Pinpoint the cell where the given text exists, returning its [X, Y] midpoint coordinate. 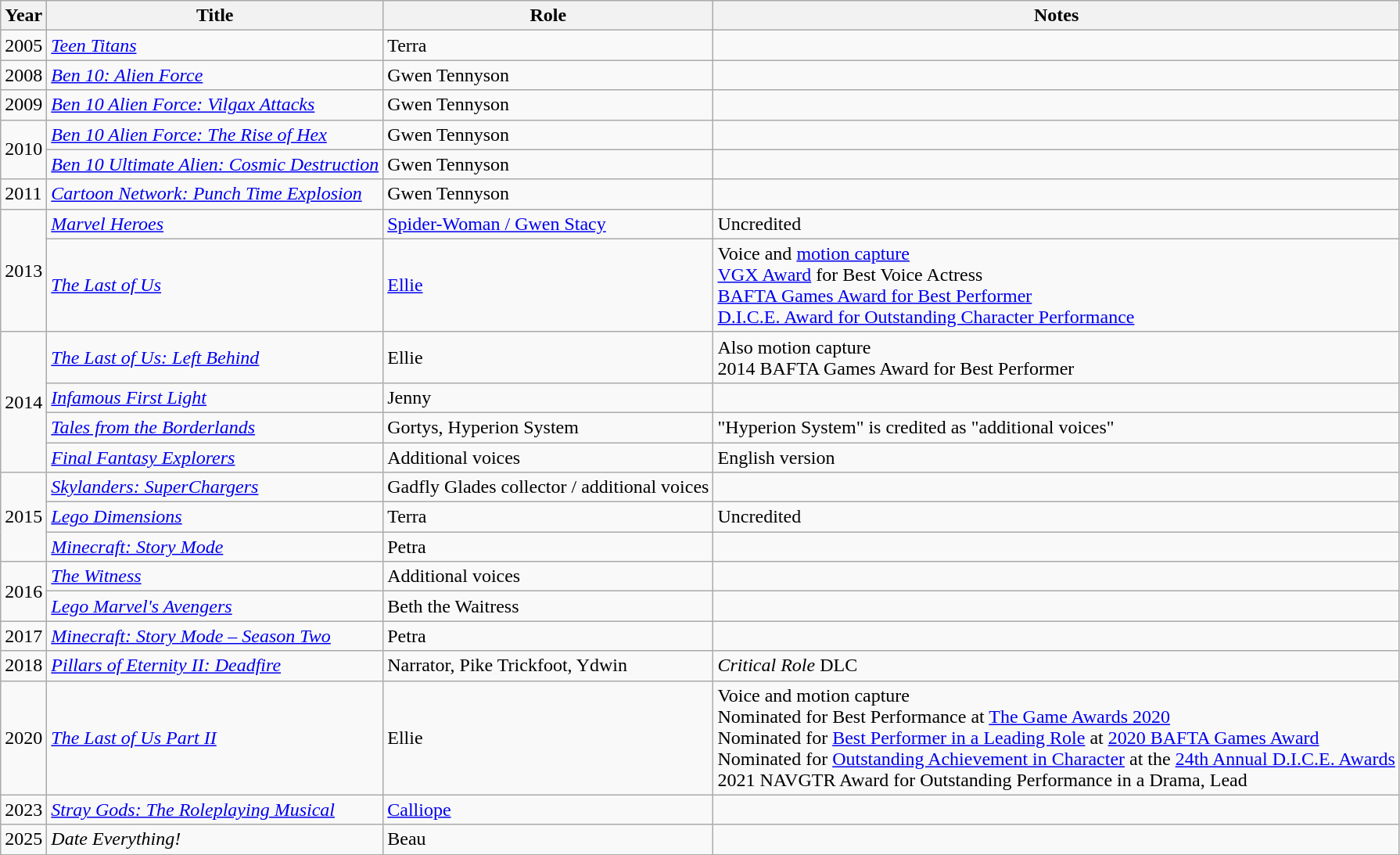
Narrator, Pike Trickfoot, Ydwin [548, 666]
Final Fantasy Explorers [215, 458]
Tales from the Borderlands [215, 427]
Stray Gods: The Roleplaying Musical [215, 810]
Minecraft: Story Mode [215, 547]
Teen Titans [215, 45]
Role [548, 16]
Minecraft: Story Mode – Season Two [215, 636]
Skylanders: SuperChargers [215, 487]
2023 [23, 810]
2025 [23, 839]
Gadfly Glades collector / additional voices [548, 487]
Beau [548, 839]
Pillars of Eternity II: Deadfire [215, 666]
2010 [23, 149]
Cartoon Network: Punch Time Explosion [215, 194]
2015 [23, 517]
Lego Dimensions [215, 517]
Title [215, 16]
Critical Role DLC [1056, 666]
2020 [23, 738]
The Last of Us [215, 285]
Calliope [548, 810]
Marvel Heroes [215, 224]
Lego Marvel's Avengers [215, 606]
2009 [23, 105]
Ben 10 Alien Force: Vilgax Attacks [215, 105]
The Last of Us Part II [215, 738]
Gortys, Hyperion System [548, 427]
The Last of Us: Left Behind [215, 357]
2011 [23, 194]
Ben 10: Alien Force [215, 75]
Ben 10 Alien Force: The Rise of Hex [215, 135]
Date Everything! [215, 839]
Ben 10 Ultimate Alien: Cosmic Destruction [215, 164]
2017 [23, 636]
Infamous First Light [215, 397]
Notes [1056, 16]
2008 [23, 75]
"Hyperion System" is credited as "additional voices" [1056, 427]
2005 [23, 45]
Jenny [548, 397]
Beth the Waitress [548, 606]
The Witness [215, 577]
English version [1056, 458]
2018 [23, 666]
Year [23, 16]
Spider-Woman / Gwen Stacy [548, 224]
Also motion capture2014 BAFTA Games Award for Best Performer [1056, 357]
2013 [23, 271]
Voice and motion captureVGX Award for Best Voice ActressBAFTA Games Award for Best PerformerD.I.C.E. Award for Outstanding Character Performance [1056, 285]
2014 [23, 402]
2016 [23, 591]
